Search for the cell housing the specified text and yield its [x, y] center coordinate. 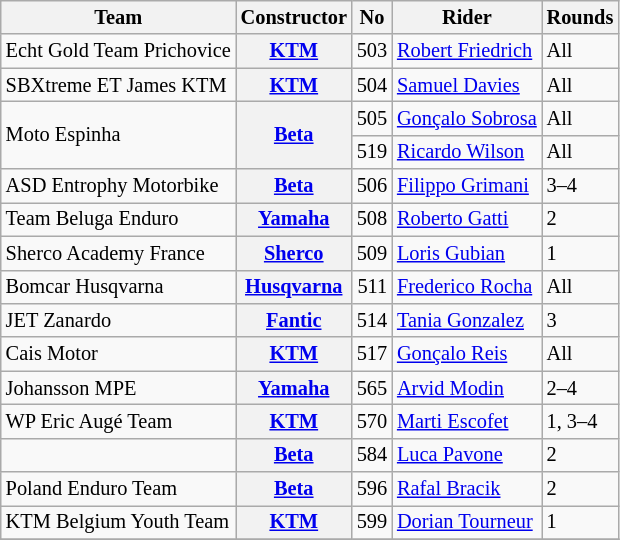
565 [372, 388]
ASD Entrophy Motorbike [118, 186]
599 [372, 522]
Marti Escofet [467, 421]
Echt Gold Team Prichovice [118, 51]
WP Eric Augé Team [118, 421]
517 [372, 354]
Dorian Tourneur [467, 522]
Ricardo Wilson [467, 152]
509 [372, 253]
Gonçalo Reis [467, 354]
Husqvarna [294, 287]
596 [372, 489]
Moto Espinha [118, 134]
Loris Gubian [467, 253]
Team Beluga Enduro [118, 219]
Cais Motor [118, 354]
Samuel Davies [467, 85]
Rounds [580, 17]
Luca Pavone [467, 455]
519 [372, 152]
SBXtreme ET James KTM [118, 85]
3 [580, 320]
Bomcar Husqvarna [118, 287]
3–4 [580, 186]
Rider [467, 17]
584 [372, 455]
Robert Friedrich [467, 51]
Roberto Gatti [467, 219]
Sherco Academy France [118, 253]
Constructor [294, 17]
Frederico Rocha [467, 287]
504 [372, 85]
Filippo Grimani [467, 186]
508 [372, 219]
Tania Gonzalez [467, 320]
Sherco [294, 253]
505 [372, 118]
Team [118, 17]
514 [372, 320]
Poland Enduro Team [118, 489]
506 [372, 186]
511 [372, 287]
Johansson MPE [118, 388]
Fantic [294, 320]
1, 3–4 [580, 421]
KTM Belgium Youth Team [118, 522]
Gonçalo Sobrosa [467, 118]
2–4 [580, 388]
No [372, 17]
Rafal Bracik [467, 489]
503 [372, 51]
Arvid Modin [467, 388]
JET Zanardo [118, 320]
570 [372, 421]
